Find where the given text appears and provide that cell's center as [x, y] coordinate. 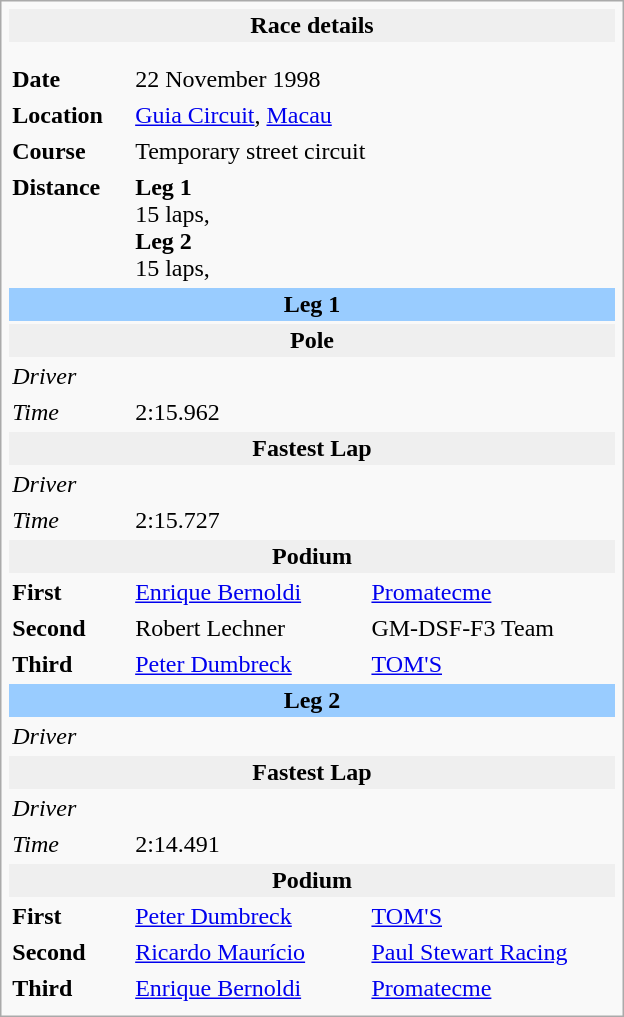
Date [69, 80]
Paul Stewart Racing [491, 952]
GM-DSF-F3 Team [491, 628]
Leg 1 [312, 304]
Robert Lechner [248, 628]
22 November 1998 [248, 80]
2:15.727 [374, 520]
Guia Circuit, Macau [374, 116]
Location [69, 116]
Leg 115 laps, Leg 215 laps, [374, 228]
Leg 2 [312, 700]
2:14.491 [374, 844]
Pole [312, 340]
Temporary street circuit [374, 152]
Race details [312, 26]
2:15.962 [374, 412]
Ricardo Maurício [248, 952]
Course [69, 152]
Distance [69, 228]
